Return (x, y) of the center of cell containing provided text 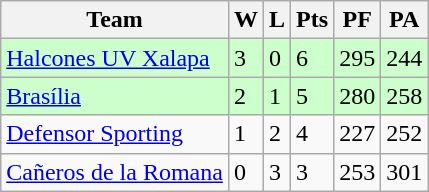
PA (404, 20)
6 (312, 58)
PF (358, 20)
Defensor Sporting (115, 134)
280 (358, 96)
258 (404, 96)
244 (404, 58)
252 (404, 134)
301 (404, 172)
L (276, 20)
227 (358, 134)
Halcones UV Xalapa (115, 58)
5 (312, 96)
W (246, 20)
Pts (312, 20)
295 (358, 58)
253 (358, 172)
Brasília (115, 96)
Team (115, 20)
Cañeros de la Romana (115, 172)
4 (312, 134)
